Identify which cell holds the provided text, then report its [X, Y] central coordinate. 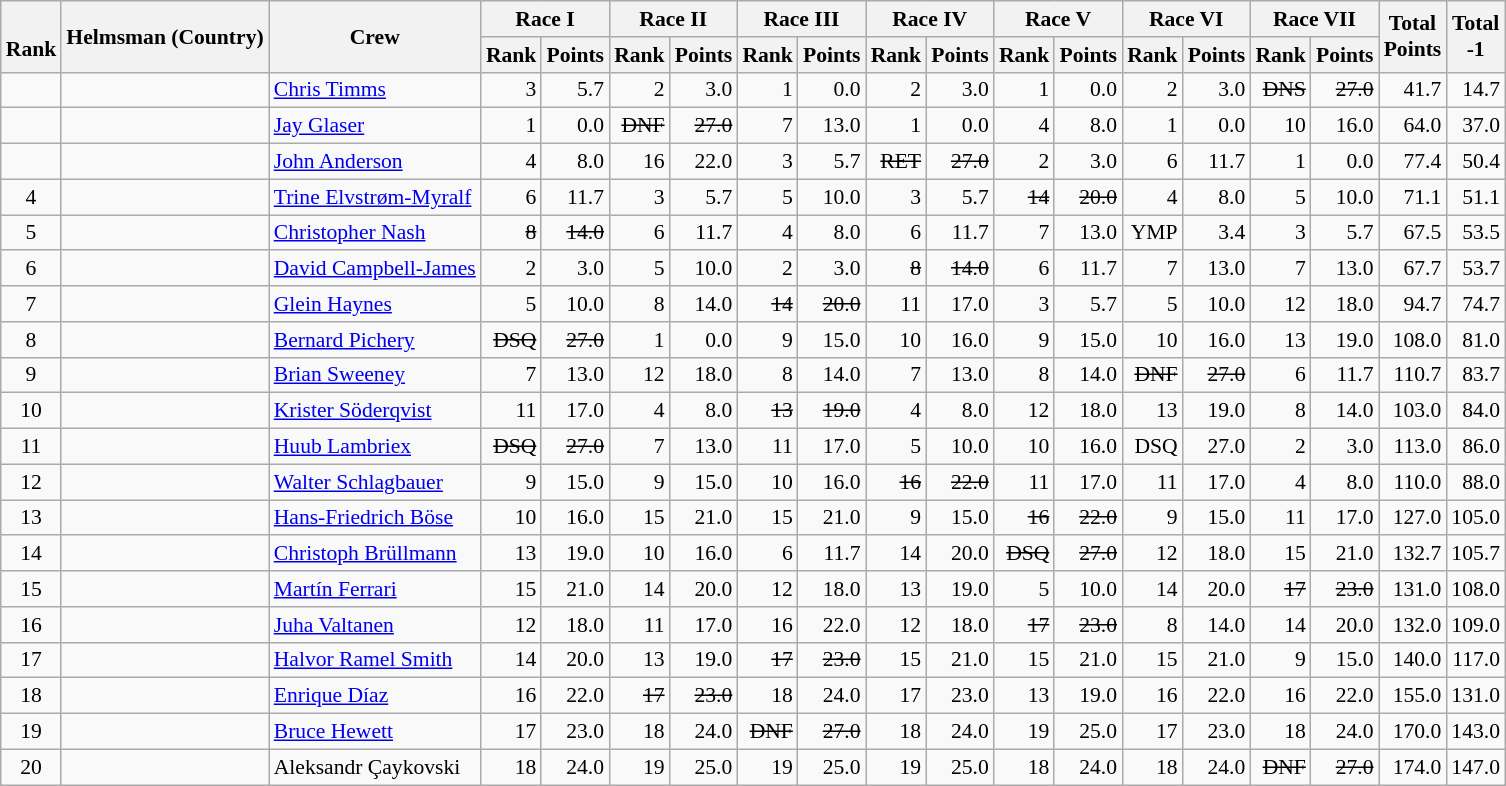
Total Points [1413, 36]
81.0 [1476, 340]
Christopher Nash [375, 233]
105.0 [1476, 518]
3.4 [1217, 233]
Chris Timms [375, 90]
127.0 [1413, 518]
53.7 [1476, 269]
Halvor Ramel Smith [375, 660]
71.1 [1413, 197]
Christoph Brüllmann [375, 554]
117.0 [1476, 660]
Trine Elvstrøm-Myralf [375, 197]
147.0 [1476, 767]
Martín Ferrari [375, 589]
155.0 [1413, 696]
Jay Glaser [375, 126]
53.5 [1476, 233]
Race V [1058, 19]
84.0 [1476, 411]
64.0 [1413, 126]
Race VI [1186, 19]
113.0 [1413, 447]
Bruce Hewett [375, 732]
143.0 [1476, 732]
20 [32, 767]
DNS [1280, 90]
41.7 [1413, 90]
86.0 [1476, 447]
Crew [375, 36]
174.0 [1413, 767]
14.7 [1476, 90]
Hans-Friedrich Böse [375, 518]
YMP [1152, 233]
74.7 [1476, 304]
Walter Schlagbauer [375, 482]
Brian Sweeney [375, 375]
37.0 [1476, 126]
94.7 [1413, 304]
Race VII [1314, 19]
David Campbell-James [375, 269]
51.1 [1476, 197]
Glein Haynes [375, 304]
Helmsman (Country) [164, 36]
83.7 [1476, 375]
Huub Lambriex [375, 447]
67.7 [1413, 269]
Krister Söderqvist [375, 411]
140.0 [1413, 660]
Bernard Pichery [375, 340]
105.7 [1476, 554]
110.7 [1413, 375]
Race IV [930, 19]
110.0 [1413, 482]
Race I [545, 19]
88.0 [1476, 482]
Race III [801, 19]
RET [896, 162]
Race II [673, 19]
109.0 [1476, 625]
77.4 [1413, 162]
132.0 [1413, 625]
50.4 [1476, 162]
103.0 [1413, 411]
67.5 [1413, 233]
170.0 [1413, 732]
Aleksandr Çaykovski [375, 767]
Enrique Díaz [375, 696]
John Anderson [375, 162]
132.7 [1413, 554]
Total-1 [1476, 36]
Juha Valtanen [375, 625]
